Provide the (X, Y) coordinate of the cell's center where the given text is located.  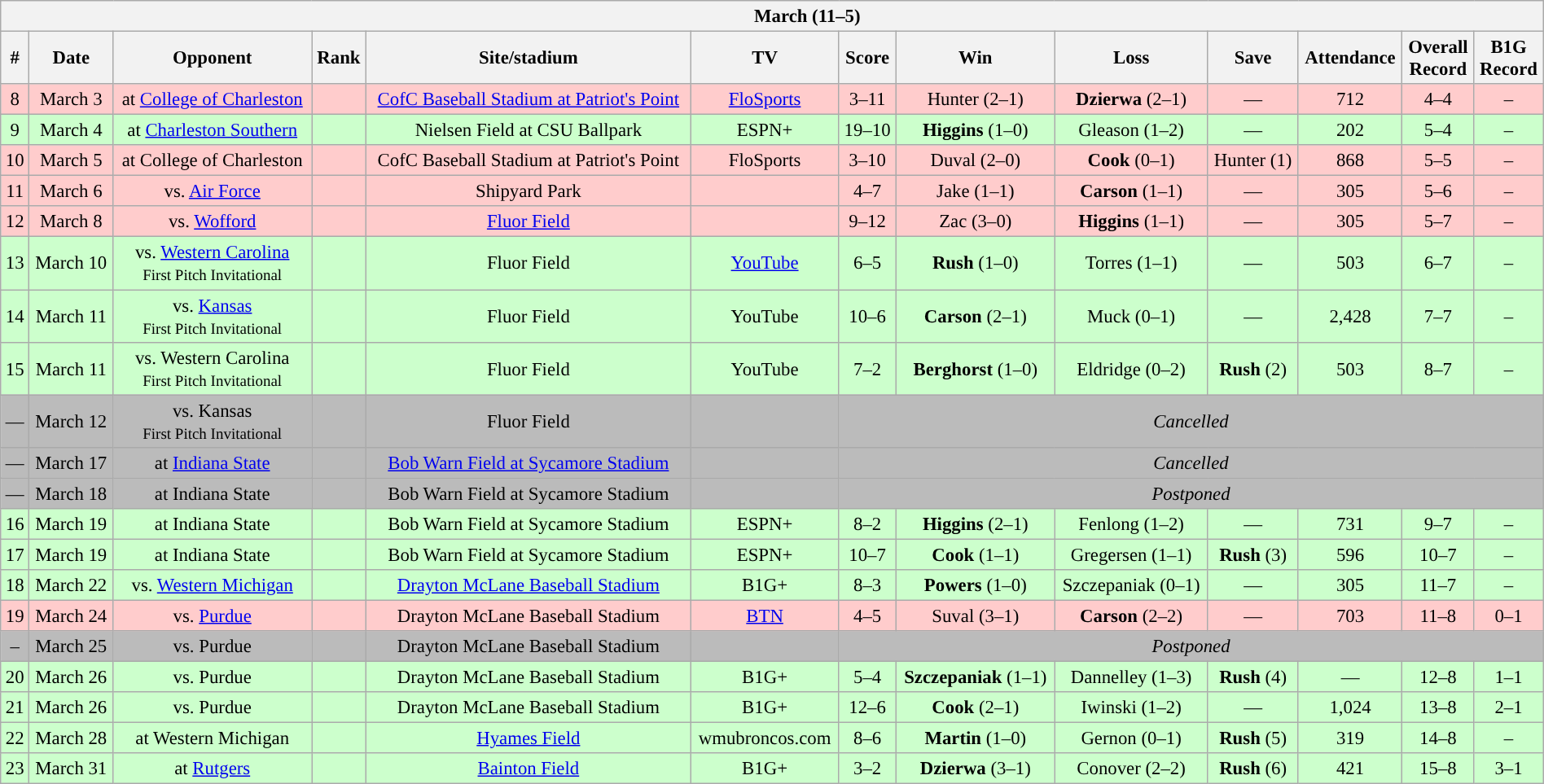
9–12 (868, 221)
17 (15, 554)
March 22 (72, 585)
Higgins (2–1) (976, 523)
13–8 (1438, 707)
vs. Wofford (213, 221)
Torres (1–1) (1131, 264)
202 (1350, 130)
Szczepaniak (0–1) (1131, 585)
Rush (3) (1252, 554)
21 (15, 707)
vs. KansasFirst Pitch Invitational (213, 316)
4–4 (1438, 99)
Higgins (1–1) (1131, 221)
at Western Michigan (213, 738)
Save (1252, 57)
8 (15, 99)
Rank (339, 57)
7–2 (868, 368)
14–8 (1438, 738)
3–1 (1508, 769)
Zac (3–0) (976, 221)
8–6 (868, 738)
March 10 (72, 264)
Martin (1–0) (976, 738)
TV (764, 57)
10–6 (868, 316)
Rush (5) (1252, 738)
15 (15, 368)
Cook (0–1) (1131, 160)
12–6 (868, 707)
19–10 (868, 130)
8–3 (868, 585)
7–7 (1438, 316)
18 (15, 585)
Dzierwa (3–1) (976, 769)
11–7 (1438, 585)
Nielsen Field at CSU Ballpark (528, 130)
12–8 (1438, 677)
Hunter (1) (1252, 160)
15–8 (1438, 769)
9–7 (1438, 523)
1–1 (1508, 677)
March 12 (72, 422)
9 (15, 130)
5–7 (1438, 221)
Bainton Field (528, 769)
Rush (2) (1252, 368)
Gleason (1–2) (1131, 130)
Cook (2–1) (976, 707)
Hunter (2–1) (976, 99)
Rush (4) (1252, 677)
Cook (1–1) (976, 554)
16 (15, 523)
10 (15, 160)
Loss (1131, 57)
3–10 (868, 160)
Date (72, 57)
319 (1350, 738)
at Charleston Southern (213, 130)
Score (868, 57)
Higgins (1–0) (976, 130)
5–5 (1438, 160)
Muck (0–1) (1131, 316)
Carson (2–2) (1131, 615)
Suval (3–1) (976, 615)
11 (15, 191)
3–2 (868, 769)
2–1 (1508, 707)
March 24 (72, 615)
vs. Air Force (213, 191)
703 (1350, 615)
Dannelley (1–3) (1131, 677)
Fenlong (1–2) (1131, 523)
Iwinski (1–2) (1131, 707)
731 (1350, 523)
Opponent (213, 57)
11–8 (1438, 615)
3–11 (868, 99)
March (11–5) (772, 16)
712 (1350, 99)
596 (1350, 554)
2,428 (1350, 316)
March 18 (72, 493)
OverallRecord (1438, 57)
Carson (2–1) (976, 316)
5–6 (1438, 191)
March 28 (72, 738)
22 (15, 738)
4–5 (868, 615)
Szczepaniak (1–1) (976, 677)
Conover (2–2) (1131, 769)
Rush (1–0) (976, 264)
vs. Kansas First Pitch Invitational (213, 422)
Hyames Field (528, 738)
19 (15, 615)
March 5 (72, 160)
B1GRecord (1508, 57)
Carson (1–1) (1131, 191)
23 (15, 769)
8–7 (1438, 368)
4–7 (868, 191)
14 (15, 316)
8–2 (868, 523)
Jake (1–1) (976, 191)
0–1 (1508, 615)
Rush (6) (1252, 769)
March 17 (72, 462)
March 4 (72, 130)
vs. Western Michigan (213, 585)
at Rutgers (213, 769)
Gernon (0–1) (1131, 738)
Berghorst (1–0) (976, 368)
Dzierwa (2–1) (1131, 99)
421 (1350, 769)
Attendance (1350, 57)
Duval (2–0) (976, 160)
March 6 (72, 191)
Site/stadium (528, 57)
Shipyard Park (528, 191)
March 3 (72, 99)
Win (976, 57)
6–7 (1438, 264)
868 (1350, 160)
BTN (764, 615)
Powers (1–0) (976, 585)
March 8 (72, 221)
Eldridge (0–2) (1131, 368)
Gregersen (1–1) (1131, 554)
wmubroncos.com (764, 738)
6–5 (868, 264)
March 25 (72, 646)
March 31 (72, 769)
1,024 (1350, 707)
20 (15, 677)
# (15, 57)
13 (15, 264)
12 (15, 221)
